Find where the given text appears and provide that cell's center as (x, y) coordinate. 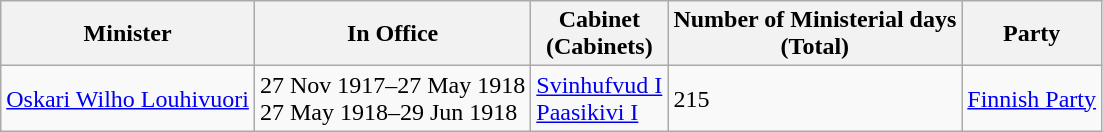
Oskari Wilho Louhivuori (128, 98)
215 (815, 98)
Number of Ministerial days (Total) (815, 34)
Cabinet(Cabinets) (600, 34)
27 Nov 1917–27 May 191827 May 1918–29 Jun 1918 (392, 98)
Finnish Party (1032, 98)
Svinhufvud IPaasikivi I (600, 98)
Minister (128, 34)
In Office (392, 34)
Party (1032, 34)
